Locate the cell with the specified text and output its [x, y] center coordinate. 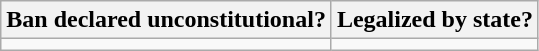
Legalized by state? [434, 20]
Ban declared unconstitutional? [166, 20]
